Find where the given text appears and provide that cell's center as [x, y] coordinate. 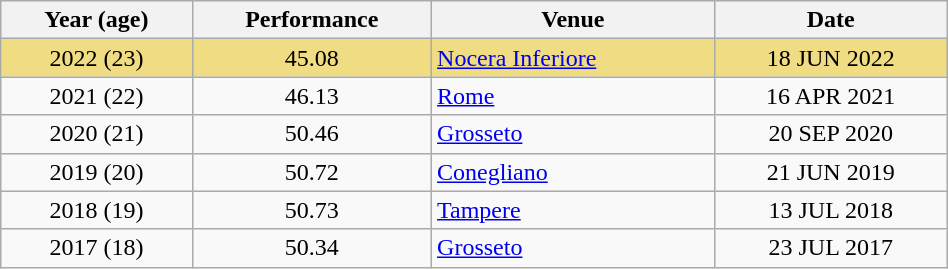
2020 (21) [96, 134]
Tampere [574, 210]
45.08 [312, 58]
18 JUN 2022 [830, 58]
20 SEP 2020 [830, 134]
13 JUL 2018 [830, 210]
2018 (19) [96, 210]
16 APR 2021 [830, 96]
23 JUL 2017 [830, 248]
Performance [312, 20]
Venue [574, 20]
50.72 [312, 172]
2021 (22) [96, 96]
2017 (18) [96, 248]
Nocera Inferiore [574, 58]
Year (age) [96, 20]
Date [830, 20]
2022 (23) [96, 58]
50.73 [312, 210]
46.13 [312, 96]
Rome [574, 96]
2019 (20) [96, 172]
50.46 [312, 134]
21 JUN 2019 [830, 172]
Conegliano [574, 172]
50.34 [312, 248]
